From the cell containing the given text, extract its center point as [x, y] coordinate. 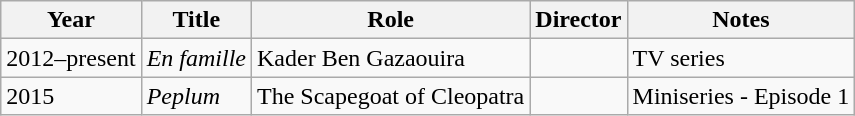
Kader Ben Gazaouira [391, 58]
En famille [196, 58]
2015 [71, 96]
The Scapegoat of Cleopatra [391, 96]
Peplum [196, 96]
Miniseries - Episode 1 [741, 96]
Year [71, 20]
Title [196, 20]
Director [578, 20]
TV series [741, 58]
Role [391, 20]
2012–present [71, 58]
Notes [741, 20]
